Scan for the cell matching the given text and deliver its [x, y] coordinate at center. 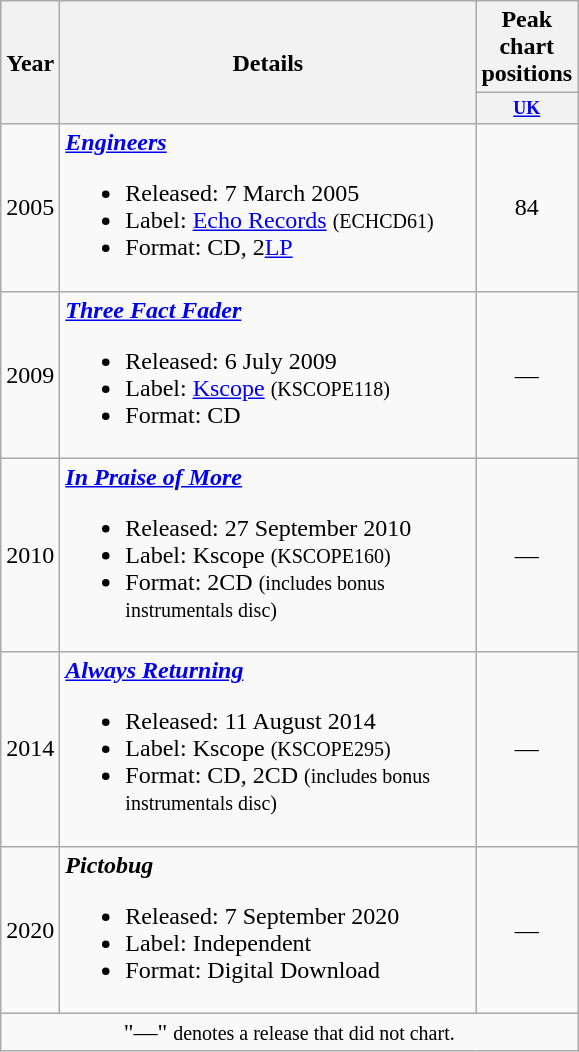
Details [268, 62]
Year [30, 62]
In Praise of MoreReleased: 27 September 2010Label: Kscope (KSCOPE160)Format: 2CD (includes bonus instrumentals disc) [268, 555]
2005 [30, 208]
Three Fact FaderReleased: 6 July 2009Label: Kscope (KSCOPE118)Format: CD [268, 374]
2010 [30, 555]
Peak chart positions [527, 47]
Always ReturningReleased: 11 August 2014Label: Kscope (KSCOPE295)Format: CD, 2CD (includes bonus instrumentals disc) [268, 749]
UK [527, 108]
"—" denotes a release that did not chart. [290, 1032]
Pictobug Released: 7 September 2020Label: IndependentFormat: Digital Download [268, 930]
84 [527, 208]
2014 [30, 749]
EngineersReleased: 7 March 2005Label: Echo Records (ECHCD61)Format: CD, 2LP [268, 208]
2020 [30, 930]
2009 [30, 374]
